For the text-containing cell, return its midpoint in (X, Y) coordinate format. 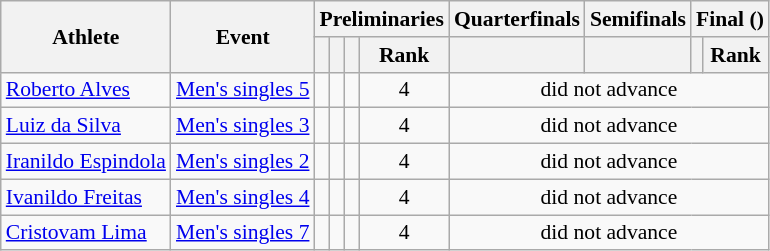
Roberto Alves (86, 90)
Men's singles 3 (243, 126)
Final () (730, 19)
Men's singles 5 (243, 90)
Athlete (86, 36)
Luiz da Silva (86, 126)
Event (243, 36)
Quarterfinals (517, 19)
Semifinals (638, 19)
Ivanildo Freitas (86, 197)
Iranildo Espindola (86, 162)
Men's singles 7 (243, 233)
Men's singles 2 (243, 162)
Preliminaries (381, 19)
Cristovam Lima (86, 233)
Men's singles 4 (243, 197)
